From the cell containing the given text, extract its center point as (x, y) coordinate. 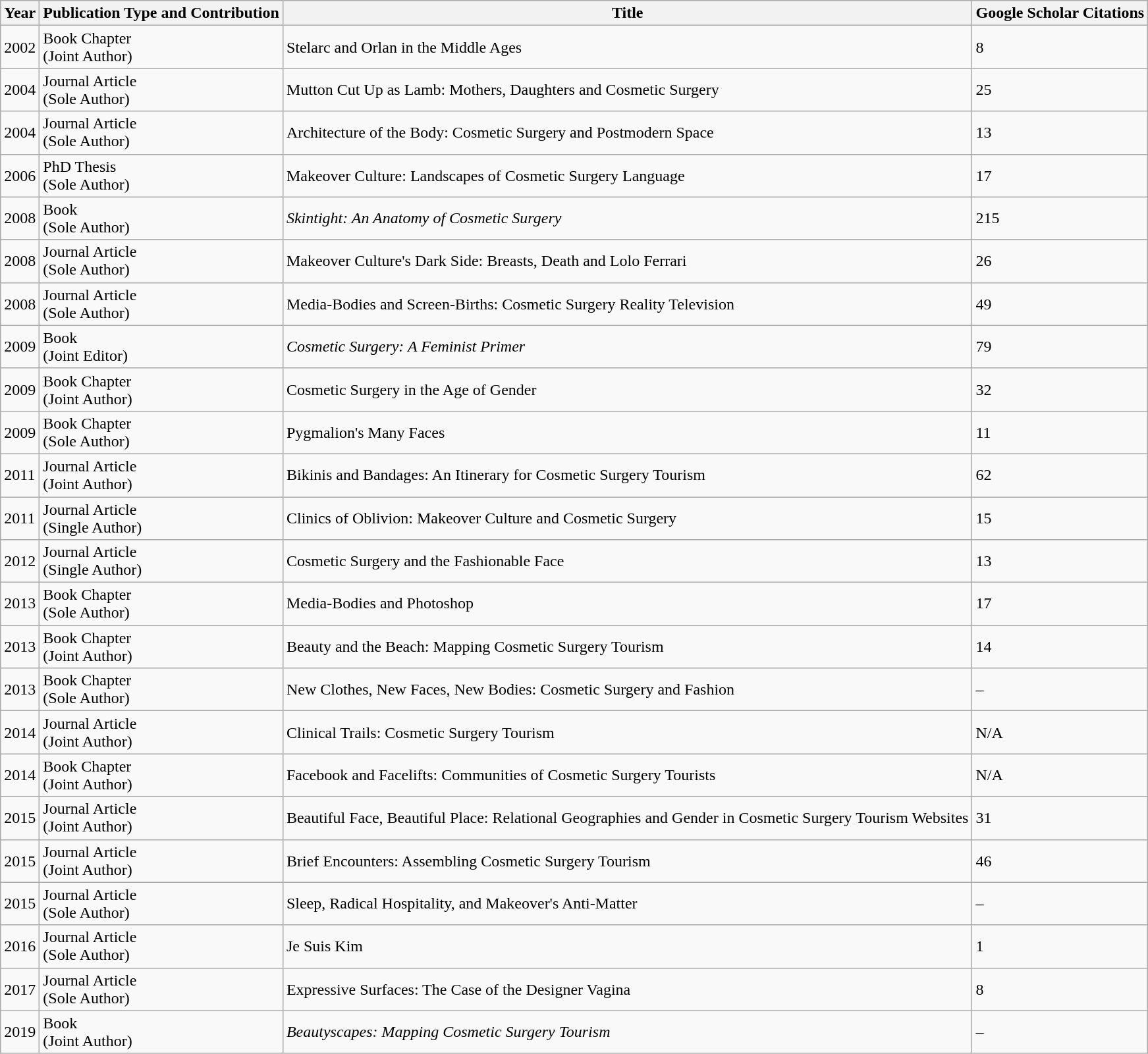
15 (1060, 517)
Book(Joint Editor) (161, 346)
Beautyscapes: Mapping Cosmetic Surgery Tourism (627, 1032)
Brief Encounters: Assembling Cosmetic Surgery Tourism (627, 861)
Year (20, 13)
Skintight: An Anatomy of Cosmetic Surgery (627, 219)
14 (1060, 646)
Media-Bodies and Screen-Births: Cosmetic Surgery Reality Television (627, 304)
Cosmetic Surgery in the Age of Gender (627, 390)
Publication Type and Contribution (161, 13)
Bikinis and Bandages: An Itinerary for Cosmetic Surgery Tourism (627, 475)
49 (1060, 304)
215 (1060, 219)
Mutton Cut Up as Lamb: Mothers, Daughters and Cosmetic Surgery (627, 90)
Media-Bodies and Photoshop (627, 604)
Title (627, 13)
Google Scholar Citations (1060, 13)
PhD Thesis(Sole Author) (161, 175)
11 (1060, 432)
Pygmalion's Many Faces (627, 432)
Clinical Trails: Cosmetic Surgery Tourism (627, 732)
Architecture of the Body: Cosmetic Surgery and Postmodern Space (627, 133)
2002 (20, 47)
Stelarc and Orlan in the Middle Ages (627, 47)
32 (1060, 390)
Sleep, Radical Hospitality, and Makeover's Anti-Matter (627, 903)
2006 (20, 175)
Je Suis Kim (627, 947)
25 (1060, 90)
2016 (20, 947)
Beautiful Face, Beautiful Place: Relational Geographies and Gender in Cosmetic Surgery Tourism Websites (627, 818)
Cosmetic Surgery and the Fashionable Face (627, 561)
Book(Sole Author) (161, 219)
31 (1060, 818)
2012 (20, 561)
1 (1060, 947)
46 (1060, 861)
Beauty and the Beach: Mapping Cosmetic Surgery Tourism (627, 646)
Cosmetic Surgery: A Feminist Primer (627, 346)
Clinics of Oblivion: Makeover Culture and Cosmetic Surgery (627, 517)
62 (1060, 475)
New Clothes, New Faces, New Bodies: Cosmetic Surgery and Fashion (627, 690)
Expressive Surfaces: The Case of the Designer Vagina (627, 989)
26 (1060, 261)
Makeover Culture: Landscapes of Cosmetic Surgery Language (627, 175)
Makeover Culture's Dark Side: Breasts, Death and Lolo Ferrari (627, 261)
2017 (20, 989)
2019 (20, 1032)
Book(Joint Author) (161, 1032)
Facebook and Facelifts: Communities of Cosmetic Surgery Tourists (627, 776)
79 (1060, 346)
